For the text-containing cell, return its midpoint in (x, y) coordinate format. 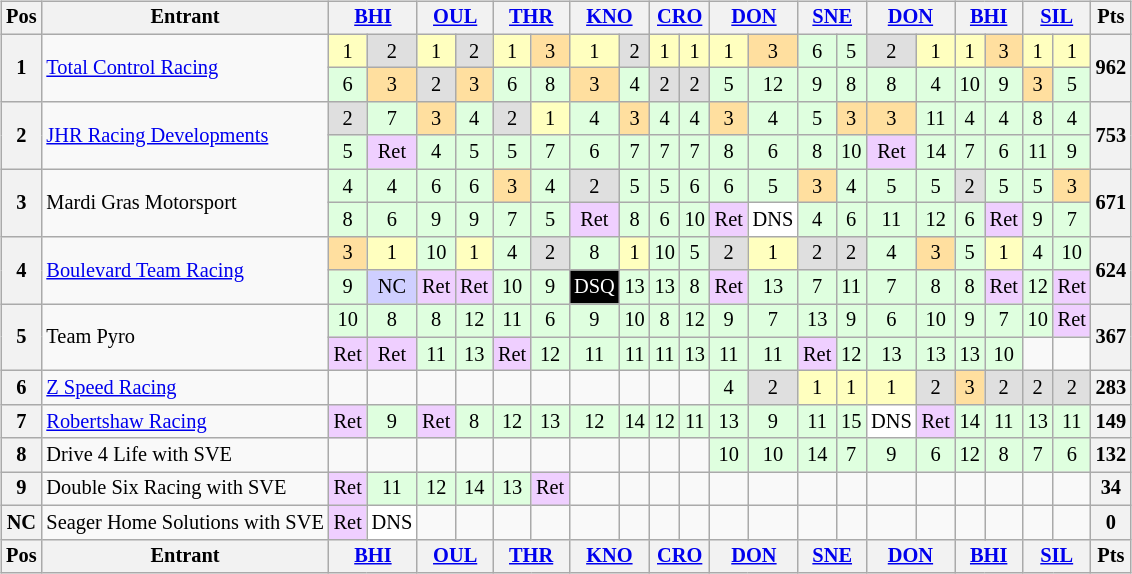
Seager Home Solutions with SVE (184, 522)
34 (1111, 489)
Mardi Gras Motorsport (184, 202)
Z Speed Racing (184, 388)
624 (1111, 270)
15 (851, 422)
JHR Racing Developments (184, 136)
962 (1111, 68)
Total Control Racing (184, 68)
DSQ (594, 287)
0 (1111, 522)
367 (1111, 338)
753 (1111, 136)
Boulevard Team Racing (184, 270)
671 (1111, 202)
283 (1111, 388)
Double Six Racing with SVE (184, 489)
Drive 4 Life with SVE (184, 455)
132 (1111, 455)
149 (1111, 422)
Team Pyro (184, 338)
Robertshaw Racing (184, 422)
